Extract the (X, Y) coordinate from the center of the cell holding the provided text.  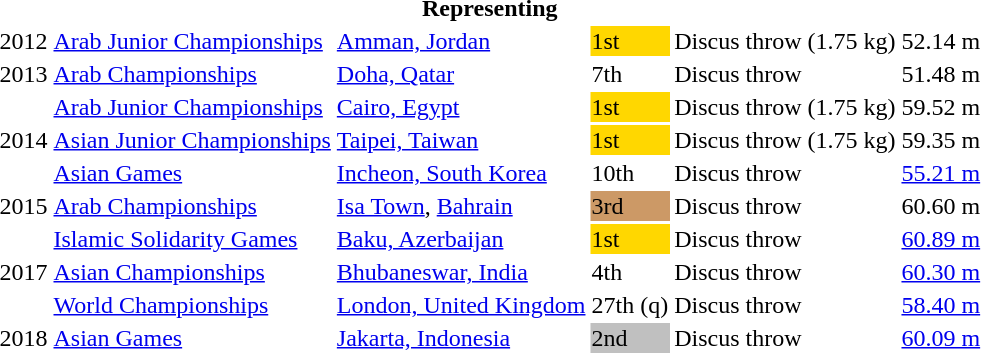
4th (630, 272)
7th (630, 74)
Asian Junior Championships (192, 140)
Baku, Azerbaijan (461, 239)
Isa Town, Bahrain (461, 206)
Jakarta, Indonesia (461, 338)
Islamic Solidarity Games (192, 239)
2nd (630, 338)
Bhubaneswar, India (461, 272)
Amman, Jordan (461, 41)
Cairo, Egypt (461, 107)
Asian Championships (192, 272)
London, United Kingdom (461, 305)
World Championships (192, 305)
Doha, Qatar (461, 74)
Taipei, Taiwan (461, 140)
27th (q) (630, 305)
Incheon, South Korea (461, 173)
3rd (630, 206)
10th (630, 173)
